Identify which cell holds the provided text, then report its [X, Y] central coordinate. 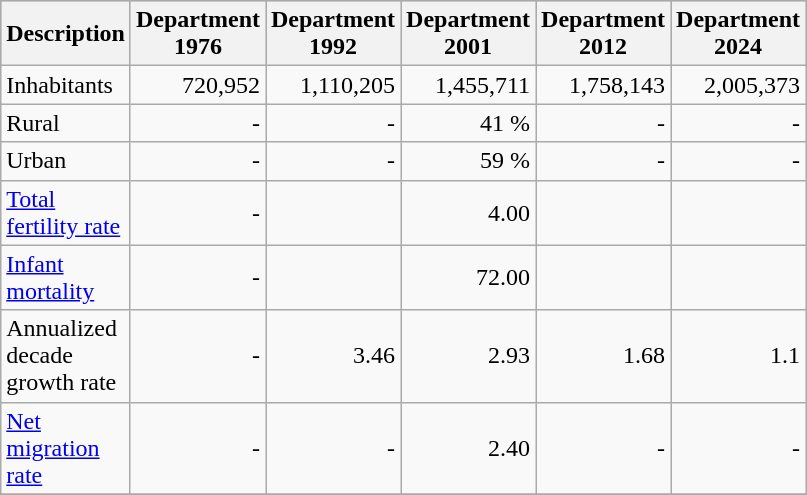
Infant mortality [66, 278]
2.93 [468, 356]
59 % [468, 161]
Department 2001 [468, 34]
Urban [66, 161]
Department 2012 [604, 34]
Department 1976 [198, 34]
3.46 [334, 356]
2.40 [468, 448]
Total fertility rate [66, 212]
720,952 [198, 85]
Net migration rate [66, 448]
1.68 [604, 356]
41 % [468, 123]
1,455,711 [468, 85]
Department 2024 [738, 34]
Department 1992 [334, 34]
Inhabitants [66, 85]
72.00 [468, 278]
Rural [66, 123]
1,758,143 [604, 85]
1.1 [738, 356]
Description [66, 34]
Annualizeddecade growth rate [66, 356]
1,110,205 [334, 85]
2,005,373 [738, 85]
4.00 [468, 212]
